Determine the [X, Y] coordinate at the center of the cell enclosing the given text.  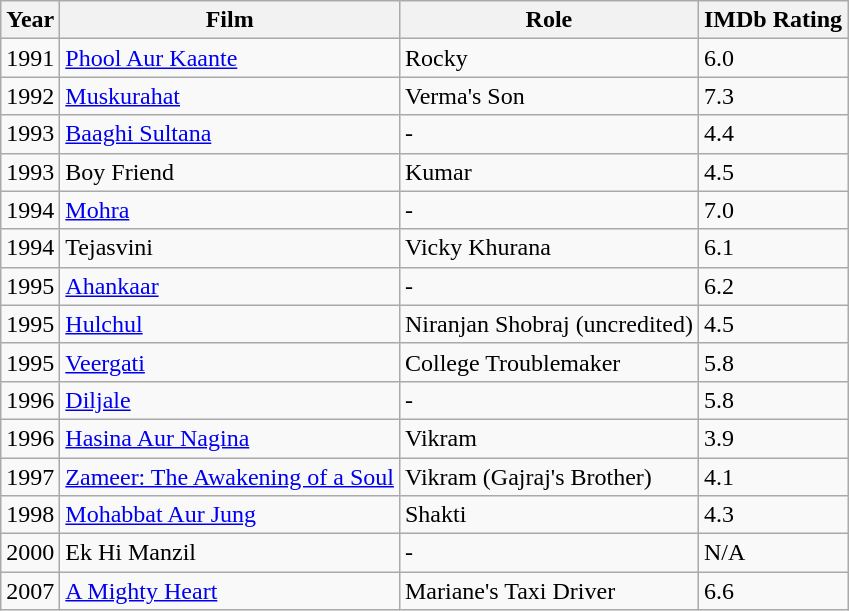
3.9 [772, 438]
Tejasvini [230, 248]
Film [230, 20]
1991 [30, 58]
2007 [30, 591]
Diljale [230, 400]
6.2 [772, 286]
1992 [30, 96]
Mariane's Taxi Driver [548, 591]
Mohabbat Aur Jung [230, 515]
Veergati [230, 362]
7.3 [772, 96]
Muskurahat [230, 96]
IMDb Rating [772, 20]
Zameer: The Awakening of a Soul [230, 477]
Rocky [548, 58]
2000 [30, 553]
Shakti [548, 515]
7.0 [772, 210]
4.1 [772, 477]
Ek Hi Manzil [230, 553]
Vikram [548, 438]
Ahankaar [230, 286]
Vikram (Gajraj's Brother) [548, 477]
Verma's Son [548, 96]
Hasina Aur Nagina [230, 438]
Hulchul [230, 324]
4.4 [772, 134]
Kumar [548, 172]
N/A [772, 553]
Mohra [230, 210]
Year [30, 20]
6.6 [772, 591]
6.0 [772, 58]
6.1 [772, 248]
Role [548, 20]
Phool Aur Kaante [230, 58]
Baaghi Sultana [230, 134]
College Troublemaker [548, 362]
1998 [30, 515]
Niranjan Shobraj (uncredited) [548, 324]
Vicky Khurana [548, 248]
Boy Friend [230, 172]
A Mighty Heart [230, 591]
4.3 [772, 515]
1997 [30, 477]
